Capture the cell that displays the provided text and extract its [x, y] central coordinate. 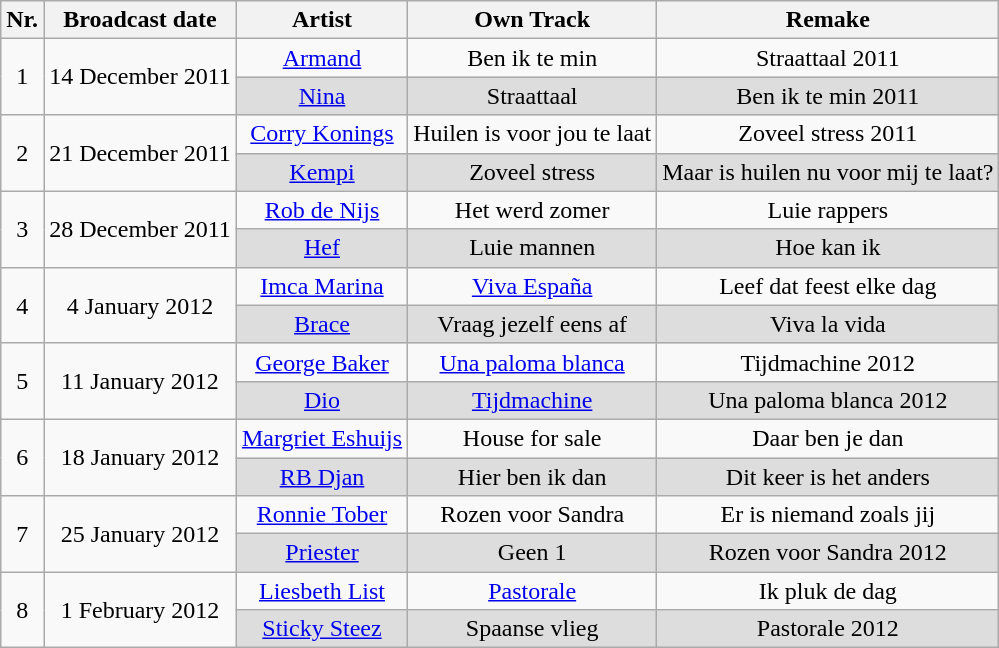
Dio [322, 400]
Armand [322, 58]
Spaanse vlieg [532, 629]
Het werd zomer [532, 210]
Remake [828, 20]
6 [22, 457]
Liesbeth List [322, 591]
Hef [322, 248]
Hier ben ik dan [532, 477]
Kempi [322, 172]
Straattaal 2011 [828, 58]
Leef dat feest elke dag [828, 286]
Ben ik te min 2011 [828, 96]
Luie rappers [828, 210]
1 [22, 77]
4 January 2012 [140, 305]
Brace [322, 324]
Huilen is voor jou te laat [532, 134]
21 December 2011 [140, 153]
Priester [322, 553]
Dit keer is het anders [828, 477]
Rob de Nijs [322, 210]
Rozen voor Sandra [532, 515]
Artist [322, 20]
Viva España [532, 286]
Una paloma blanca 2012 [828, 400]
11 January 2012 [140, 381]
Imca Marina [322, 286]
Ben ik te min [532, 58]
4 [22, 305]
5 [22, 381]
Luie mannen [532, 248]
Una paloma blanca [532, 362]
George Baker [322, 362]
Broadcast date [140, 20]
Geen 1 [532, 553]
Nr. [22, 20]
1 February 2012 [140, 610]
Daar ben je dan [828, 438]
RB Djan [322, 477]
Own Track [532, 20]
28 December 2011 [140, 229]
Nina [322, 96]
Zoveel stress 2011 [828, 134]
Tijdmachine [532, 400]
Pastorale 2012 [828, 629]
Zoveel stress [532, 172]
2 [22, 153]
Vraag jezelf eens af [532, 324]
Pastorale [532, 591]
Ronnie Tober [322, 515]
Maar is huilen nu voor mij te laat? [828, 172]
Sticky Steez [322, 629]
3 [22, 229]
Tijdmachine 2012 [828, 362]
Hoe kan ik [828, 248]
Er is niemand zoals jij [828, 515]
Viva la vida [828, 324]
25 January 2012 [140, 534]
Margriet Eshuijs [322, 438]
Corry Konings [322, 134]
7 [22, 534]
Ik pluk de dag [828, 591]
18 January 2012 [140, 457]
Rozen voor Sandra 2012 [828, 553]
House for sale [532, 438]
14 December 2011 [140, 77]
Straattaal [532, 96]
8 [22, 610]
